Search for the cell housing the specified text and yield its [x, y] center coordinate. 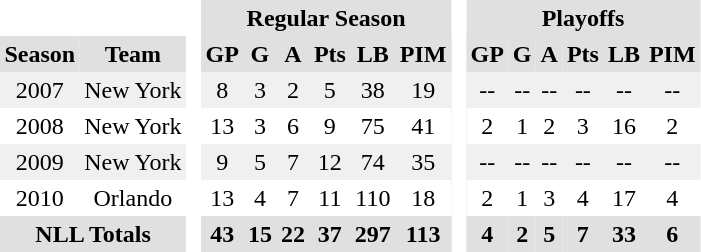
33 [624, 234]
11 [330, 198]
Season [40, 54]
75 [372, 126]
17 [624, 198]
37 [330, 234]
297 [372, 234]
16 [624, 126]
8 [222, 90]
Orlando [133, 198]
2009 [40, 162]
110 [372, 198]
2010 [40, 198]
113 [423, 234]
22 [292, 234]
19 [423, 90]
15 [260, 234]
Playoffs [583, 18]
12 [330, 162]
NLL Totals [93, 234]
Regular Season [326, 18]
41 [423, 126]
2007 [40, 90]
74 [372, 162]
Team [133, 54]
18 [423, 198]
38 [372, 90]
2008 [40, 126]
43 [222, 234]
35 [423, 162]
